Capture the cell that displays the provided text and extract its [x, y] central coordinate. 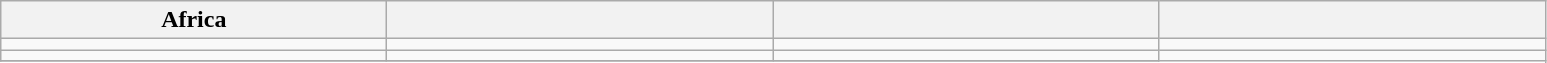
Africa [194, 20]
